Return the (x, y) coordinate for the center point of the cell that contains the specified text.  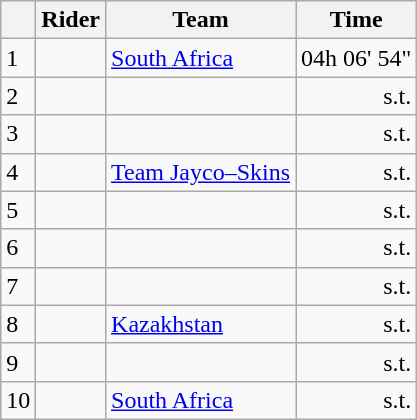
04h 06' 54" (356, 58)
2 (18, 96)
9 (18, 362)
Team Jayco–Skins (201, 172)
Team (201, 20)
Time (356, 20)
5 (18, 210)
6 (18, 248)
7 (18, 286)
8 (18, 324)
Rider (71, 20)
10 (18, 400)
4 (18, 172)
3 (18, 134)
Kazakhstan (201, 324)
1 (18, 58)
